Detect which cell encompasses the target text, then output its [x, y] center coordinate. 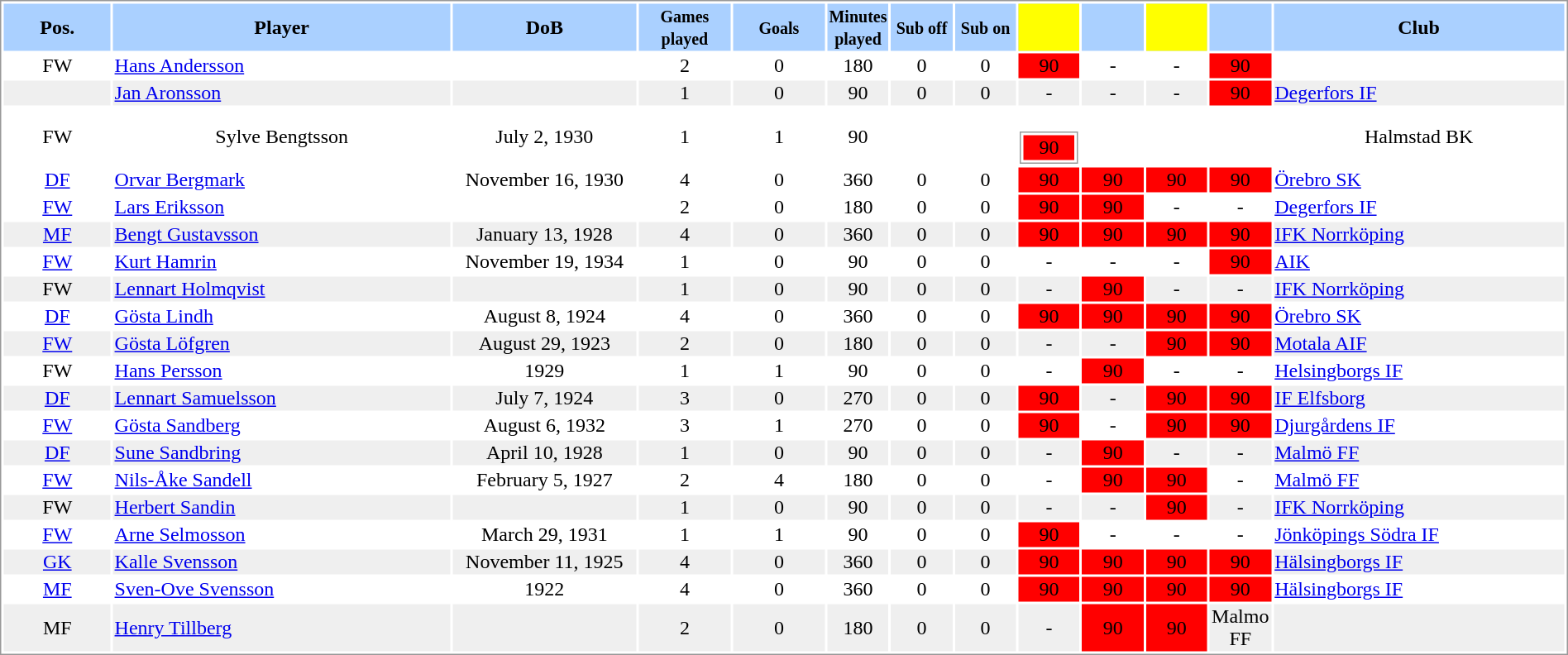
Goals [779, 26]
Jan Aronsson [281, 93]
Arne Selmosson [281, 535]
August 8, 1924 [544, 317]
Malmo FF [1241, 627]
Halmstad BK [1419, 136]
Henry Tillberg [281, 627]
Sven-Ove Svensson [281, 590]
Sylve Bengtsson [281, 136]
Club [1419, 26]
November 11, 1925 [544, 562]
Sub off [922, 26]
DoB [544, 26]
Orvar Bergmark [281, 179]
Gösta Sandberg [281, 426]
Lennart Holmqvist [281, 289]
Hans Andersson [281, 65]
February 5, 1927 [544, 480]
Sub on [986, 26]
Minutesplayed [858, 26]
August 6, 1932 [544, 426]
Lennart Samuelsson [281, 398]
Lars Eriksson [281, 208]
Helsingborgs IF [1419, 371]
Gösta Lindh [281, 317]
Gamesplayed [685, 26]
Nils-Åke Sandell [281, 480]
Gösta Löfgren [281, 343]
Kurt Hamrin [281, 262]
AIK [1419, 262]
November 19, 1934 [544, 262]
Djurgårdens IF [1419, 426]
1922 [544, 590]
Motala AIF [1419, 343]
Player [281, 26]
Hans Persson [281, 371]
November 16, 1930 [544, 179]
IF Elfsborg [1419, 398]
August 29, 1923 [544, 343]
April 10, 1928 [544, 452]
GK [57, 562]
Jönköpings Södra IF [1419, 535]
1929 [544, 371]
March 29, 1931 [544, 535]
Sune Sandbring [281, 452]
Pos. [57, 26]
Herbert Sandin [281, 507]
January 13, 1928 [544, 234]
Bengt Gustavsson [281, 234]
July 7, 1924 [544, 398]
July 2, 1930 [544, 136]
Kalle Svensson [281, 562]
